For the text-containing cell, return its midpoint in (x, y) coordinate format. 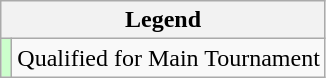
Qualified for Main Tournament (169, 58)
Legend (164, 20)
